Output the (x, y) coordinate of the center of the cell containing the given text.  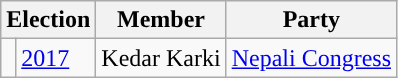
Election (48, 20)
Nepali Congress (311, 58)
Member (161, 20)
Party (311, 20)
2017 (56, 58)
Kedar Karki (161, 58)
